Return the [x, y] coordinate for the center point of the cell that contains the specified text.  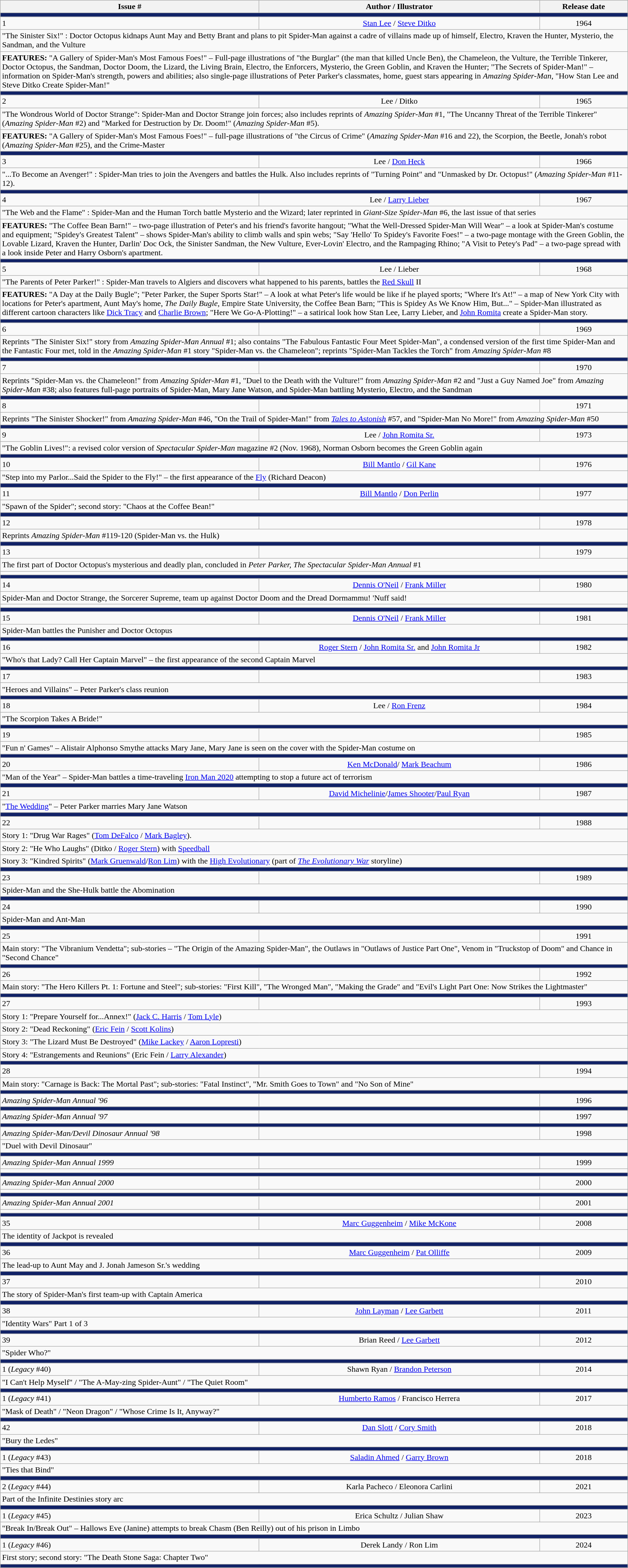
1986 [584, 764]
"Man of the Year" – Spider-Man battles a time-traveling Iron Man 2020 attempting to stop a future act of terrorism [314, 777]
Reprints Amazing Spider-Man #119-120 (Spider-Man vs. the Hulk) [314, 535]
The first part of Doctor Octopus's mysterious and deadly plan, concluded in Peter Parker, The Spectacular Spider-Man Annual #1 [314, 565]
8 [130, 406]
"I Can't Help Myself" / "The A-May-zing Spider-Aunt" / "The Quiet Room" [314, 1382]
David Michelinie/James Shooter/Paul Ryan [399, 793]
2014 [584, 1369]
Amazing Spider-Man Annual 2001 [130, 1203]
12 [130, 523]
Brian Reed / Lee Garbett [399, 1340]
Saladin Ahmed / Garry Brown [399, 1457]
Lee / Don Heck [399, 161]
2024 [584, 1545]
1967 [584, 200]
Amazing Spider-Man/Devil Dinosaur Annual '98 [130, 1133]
1981 [584, 618]
The lead-up to Aunt May and J. Jonah Jameson Sr.'s wedding [314, 1265]
Marc Guggenheim / Mike McKone [399, 1223]
Story 1: "Drug War Rages" (Tom DeFalco / Mark Bagley). [314, 835]
2000 [584, 1183]
1987 [584, 793]
11 [130, 493]
1985 [584, 735]
42 [130, 1428]
Story 3: "The Lizard Must Be Destroyed" (Mike Lackey / Aaron Lopresti) [314, 1042]
1 (Legacy #45) [130, 1516]
Bill Mantlo / Gil Kane [399, 464]
Amazing Spider-Man Annual '96 [130, 1100]
1998 [584, 1133]
The story of Spider-Man's first team-up with Captain America [314, 1294]
1988 [584, 823]
1996 [584, 1100]
23 [130, 877]
1990 [584, 907]
John Layman / Lee Garbett [399, 1311]
Story 3: "Kindred Spirits" (Mark Gruenwald/Ron Lim) with the High Evolutionary (part of The Evolutionary War storyline) [314, 861]
Ken McDonald/ Mark Beachum [399, 764]
1 (Legacy #41) [130, 1399]
First story; second story: "The Death Stone Saga: Chapter Two" [314, 1558]
1984 [584, 705]
Lee / Larry Lieber [399, 200]
Release date [584, 7]
Marc Guggenheim / Pat Olliffe [399, 1252]
5 [130, 269]
7 [130, 367]
Spider-Man and Doctor Strange, the Sorcerer Supreme, team up against Doctor Doom and the Dread Dormammu! 'Nuff said! [314, 598]
Derek Landy / Ron Lim [399, 1545]
"Heroes and Villains" – Peter Parker's class reunion [314, 689]
"Step into my Parlor...Said the Spider to the Fly!" – the first appearance of the Fly (Richard Deacon) [314, 477]
1978 [584, 523]
6 [130, 329]
1983 [584, 676]
Humberto Ramos / Francisco Herrera [399, 1399]
1977 [584, 493]
Spider-Man and the She-Hulk battle the Abomination [314, 890]
1982 [584, 647]
"Identity Wars" Part 1 of 3 [314, 1323]
"Spider Who?" [314, 1353]
10 [130, 464]
22 [130, 823]
24 [130, 907]
1971 [584, 406]
2001 [584, 1203]
38 [130, 1311]
3 [130, 161]
9 [130, 435]
26 [130, 974]
Story 2: "He Who Laughs" (Ditko / Roger Stern) with Speedball [314, 848]
"The Wedding" – Peter Parker marries Mary Jane Watson [314, 806]
"Duel with Devil Dinosaur" [314, 1146]
"Break In/Break Out" – Hallows Eve (Janine) attempts to break Chasm (Ben Reilly) out of his prison in Limbo [314, 1528]
Author / Illustrator [399, 7]
"Bury the Ledes" [314, 1441]
19 [130, 735]
1991 [584, 936]
1992 [584, 974]
"Ties that Bind" [314, 1470]
Amazing Spider-Man Annual 2000 [130, 1183]
36 [130, 1252]
1969 [584, 329]
2010 [584, 1282]
"The Scorpion Takes A Bride!" [314, 718]
Amazing Spider-Man Annual 1999 [130, 1162]
1976 [584, 464]
Karla Pacheco / Eleonora Carlini [399, 1486]
2 (Legacy #44) [130, 1486]
1973 [584, 435]
Story 1: "Prepare Yourself for...Annex!" (Jack C. Harris / Tom Lyle) [314, 1016]
20 [130, 764]
2023 [584, 1516]
1 (Legacy #40) [130, 1369]
1970 [584, 367]
2012 [584, 1340]
4 [130, 200]
2011 [584, 1311]
1979 [584, 552]
18 [130, 705]
Dan Slott / Cory Smith [399, 1428]
16 [130, 647]
1966 [584, 161]
1994 [584, 1071]
"Mask of Death" / "Neon Dragon" / "Whose Crime Is It, Anyway?" [314, 1411]
Stan Lee / Steve Ditko [399, 23]
"The Parents of Peter Parker!" : Spider-Man travels to Algiers and discovers what happened to his parents, battles the Red Skull II [314, 282]
1 (Legacy #46) [130, 1545]
2009 [584, 1252]
1999 [584, 1162]
Erica Schultz / Julian Shaw [399, 1516]
1 [130, 23]
Lee / Ron Frenz [399, 705]
Spider-Man and Ant-Man [314, 920]
Story 4: "Estrangements and Reunions" (Eric Fein / Larry Alexander) [314, 1054]
21 [130, 793]
15 [130, 618]
25 [130, 936]
1968 [584, 269]
Bill Mantlo / Don Perlin [399, 493]
Lee / John Romita Sr. [399, 435]
Lee / Ditko [399, 101]
"Spawn of the Spider"; second story: "Chaos at the Coffee Bean!" [314, 506]
Issue # [130, 7]
1965 [584, 101]
1997 [584, 1117]
Main story: "Carnage is Back: The Mortal Past"; sub-stories: "Fatal Instinct", "Mr. Smith Goes to Town" and "No Son of Mine" [314, 1084]
Lee / Lieber [399, 269]
17 [130, 676]
Part of the Infinite Destinies story arc [314, 1499]
13 [130, 552]
1 (Legacy #43) [130, 1457]
Amazing Spider-Man Annual '97 [130, 1117]
The identity of Jackpot is revealed [314, 1236]
"The Goblin Lives!": a revised color version of Spectacular Spider-Man magazine #2 (Nov. 1968), Norman Osborn becomes the Green Goblin again [314, 448]
14 [130, 585]
37 [130, 1282]
Shawn Ryan / Brandon Peterson [399, 1369]
27 [130, 1003]
1964 [584, 23]
"Who's that Lady? Call Her Captain Marvel" – the first appearance of the second Captain Marvel [314, 660]
Story 2: "Dead Reckoning" (Eric Fein / Scott Kolins) [314, 1029]
39 [130, 1340]
Spider-Man battles the Punisher and Doctor Octopus [314, 631]
35 [130, 1223]
1980 [584, 585]
Roger Stern / John Romita Sr. and John Romita Jr [399, 647]
2008 [584, 1223]
"Fun n' Games" – Alistair Alphonso Smythe attacks Mary Jane, Mary Jane is seen on the cover with the Spider-Man costume on [314, 748]
2017 [584, 1399]
1989 [584, 877]
28 [130, 1071]
2021 [584, 1486]
1993 [584, 1003]
2 [130, 101]
